Identify which cell holds the provided text, then report its [x, y] central coordinate. 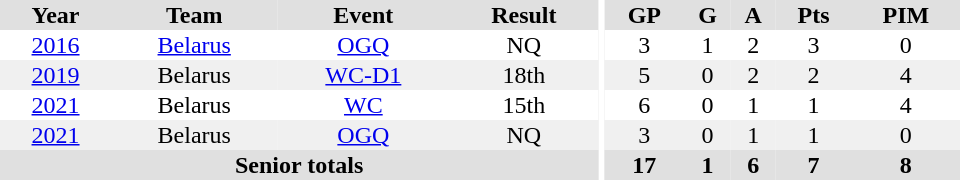
WC [363, 105]
WC-D1 [363, 75]
5 [644, 75]
Result [524, 15]
Team [194, 15]
Pts [813, 15]
Senior totals [299, 165]
8 [906, 165]
2019 [56, 75]
GP [644, 15]
Event [363, 15]
PIM [906, 15]
2016 [56, 45]
A [753, 15]
15th [524, 105]
18th [524, 75]
7 [813, 165]
17 [644, 165]
Year [56, 15]
G [708, 15]
